Detect which cell encompasses the target text, then output its [x, y] center coordinate. 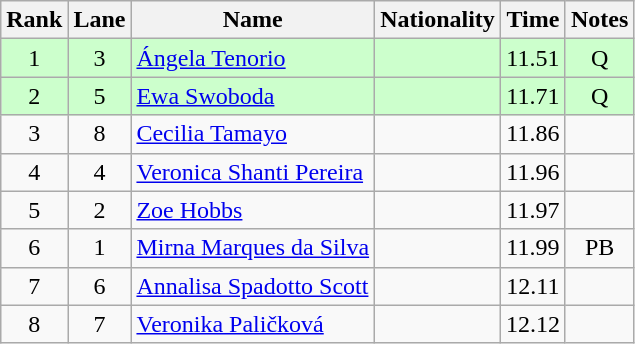
11.97 [532, 210]
Cecilia Tamayo [253, 134]
Rank [34, 20]
11.51 [532, 58]
Time [532, 20]
Zoe Hobbs [253, 210]
Annalisa Spadotto Scott [253, 286]
11.71 [532, 96]
Ewa Swoboda [253, 96]
12.12 [532, 324]
11.99 [532, 248]
Nationality [438, 20]
Mirna Marques da Silva [253, 248]
Ángela Tenorio [253, 58]
11.86 [532, 134]
11.96 [532, 172]
Veronica Shanti Pereira [253, 172]
12.11 [532, 286]
Veronika Paličková [253, 324]
PB [599, 248]
Notes [599, 20]
Lane [100, 20]
Name [253, 20]
